Pinpoint the cell where the given text exists, returning its [X, Y] midpoint coordinate. 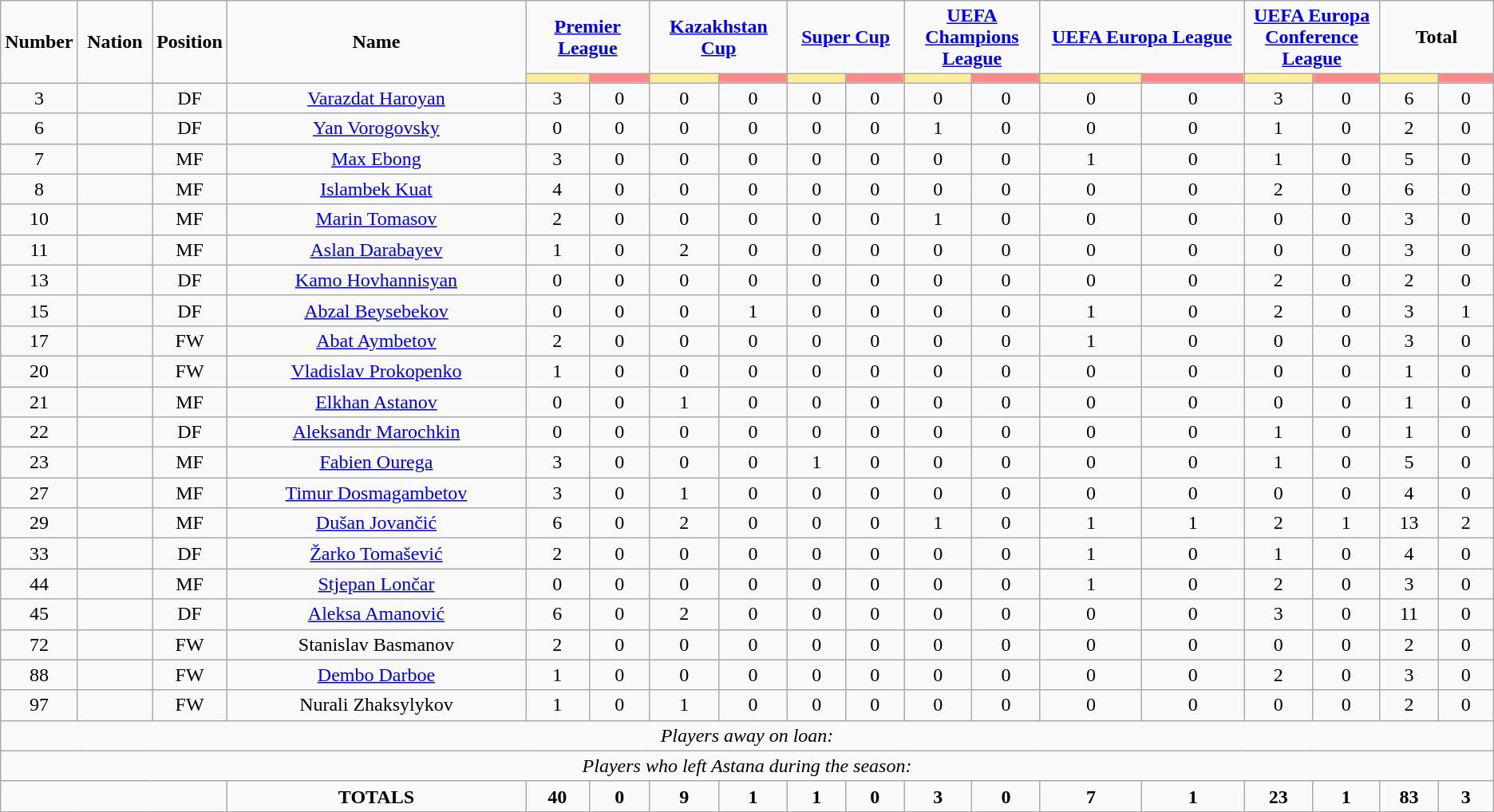
Dembo Darboe [376, 675]
Aleksandr Marochkin [376, 432]
Abzal Beysebekov [376, 310]
33 [39, 554]
10 [39, 219]
Kamo Hovhannisyan [376, 280]
Dušan Jovančić [376, 523]
Žarko Tomašević [376, 554]
72 [39, 644]
Nurali Zhaksylykov [376, 705]
Yan Vorogovsky [376, 128]
UEFA Europa League [1141, 37]
Abat Aymbetov [376, 341]
UEFA Champions League [972, 37]
29 [39, 523]
Name [376, 41]
45 [39, 614]
21 [39, 401]
44 [39, 584]
Number [39, 41]
22 [39, 432]
8 [39, 189]
Nation [115, 41]
Timur Dosmagambetov [376, 493]
Players away on loan: [747, 735]
83 [1409, 796]
20 [39, 371]
15 [39, 310]
Players who left Astana during the season: [747, 766]
Marin Tomasov [376, 219]
Fabien Ourega [376, 463]
Max Ebong [376, 159]
97 [39, 705]
Stanislav Basmanov [376, 644]
9 [684, 796]
88 [39, 675]
Vladislav Prokopenko [376, 371]
TOTALS [376, 796]
Varazdat Haroyan [376, 98]
Total [1437, 37]
27 [39, 493]
Elkhan Astanov [376, 401]
Position [190, 41]
Kazakhstan Cup [718, 37]
Stjepan Lončar [376, 584]
Islambek Kuat [376, 189]
Super Cup [846, 37]
40 [557, 796]
Premier League [587, 37]
17 [39, 341]
Aslan Darabayev [376, 250]
UEFA Europa Conference League [1312, 37]
Aleksa Amanović [376, 614]
